From the cell containing the given text, extract its center point as (X, Y) coordinate. 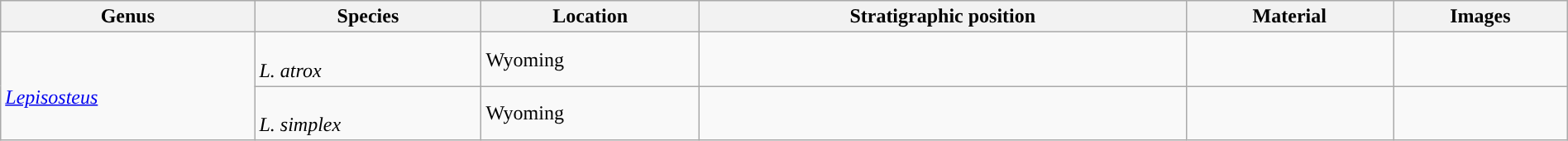
Material (1290, 17)
L. atrox (368, 60)
Images (1480, 17)
Lepisosteus (127, 86)
Species (368, 17)
L. simplex (368, 113)
Stratigraphic position (943, 17)
Location (590, 17)
Genus (127, 17)
